For the text-containing cell, return its midpoint in (x, y) coordinate format. 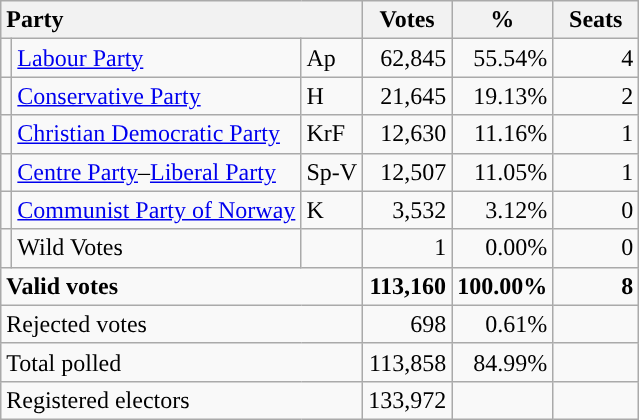
100.00% (502, 286)
62,845 (408, 58)
Registered electors (182, 400)
Party (182, 20)
Christian Democratic Party (156, 134)
H (332, 96)
Conservative Party (156, 96)
0.61% (502, 324)
Wild Votes (156, 248)
K (332, 210)
55.54% (502, 58)
11.16% (502, 134)
Ap (332, 58)
3.12% (502, 210)
Rejected votes (182, 324)
21,645 (408, 96)
Seats (596, 20)
3,532 (408, 210)
Votes (408, 20)
8 (596, 286)
4 (596, 58)
Sp-V (332, 172)
12,507 (408, 172)
19.13% (502, 96)
% (502, 20)
11.05% (502, 172)
2 (596, 96)
Labour Party (156, 58)
Valid votes (182, 286)
113,858 (408, 362)
KrF (332, 134)
133,972 (408, 400)
113,160 (408, 286)
698 (408, 324)
Centre Party–Liberal Party (156, 172)
12,630 (408, 134)
84.99% (502, 362)
0.00% (502, 248)
Communist Party of Norway (156, 210)
Total polled (182, 362)
